Provide the (X, Y) coordinate of the cell's center where the given text is located.  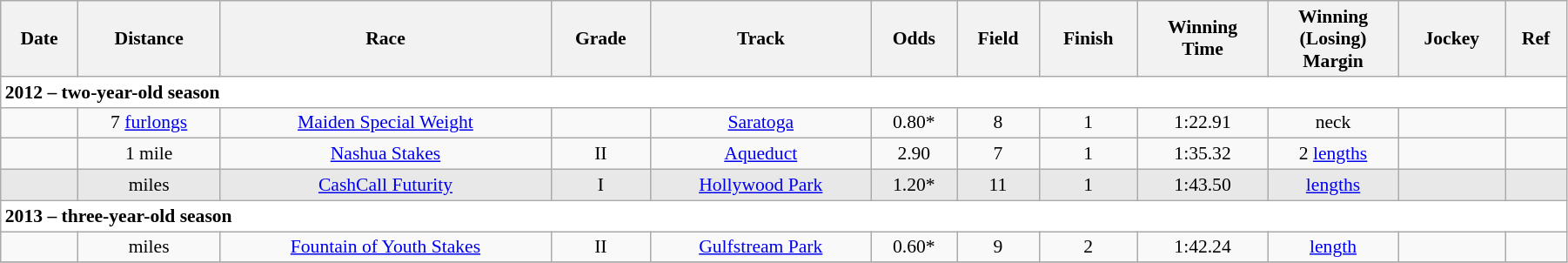
1 mile (149, 154)
1:22.91 (1203, 123)
2013 – three-year-old season (784, 216)
0.60* (914, 247)
Winning(Losing)Margin (1333, 38)
2012 – two-year-old season (784, 92)
1:42.24 (1203, 247)
Odds (914, 38)
1:35.32 (1203, 154)
Nashua Stakes (385, 154)
2.90 (914, 154)
11 (999, 185)
0.80* (914, 123)
CashCall Futurity (385, 185)
Gulfstream Park (761, 247)
Finish (1088, 38)
Jockey (1451, 38)
Ref (1537, 38)
Distance (149, 38)
1.20* (914, 185)
9 (999, 247)
7 furlongs (149, 123)
length (1333, 247)
Field (999, 38)
Hollywood Park (761, 185)
2 lengths (1333, 154)
I (600, 185)
Track (761, 38)
Date (40, 38)
Maiden Special Weight (385, 123)
neck (1333, 123)
WinningTime (1203, 38)
Grade (600, 38)
Aqueduct (761, 154)
Saratoga (761, 123)
lengths (1333, 185)
1:43.50 (1203, 185)
Race (385, 38)
2 (1088, 247)
7 (999, 154)
8 (999, 123)
Fountain of Youth Stakes (385, 247)
